Determine the (x, y) coordinate at the center of the cell enclosing the given text.  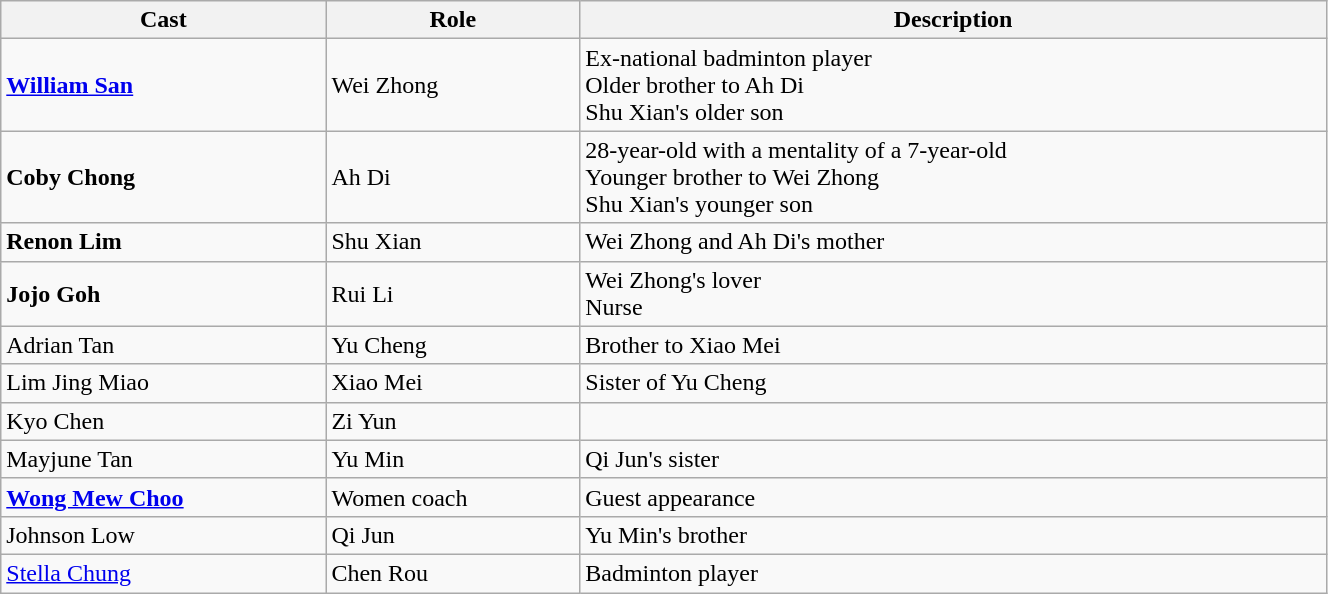
Chen Rou (453, 573)
Wei Zhong and Ah Di's mother (954, 242)
Coby Chong (164, 177)
Ex-national badminton playerOlder brother to Ah DiShu Xian's older son (954, 85)
Yu Cheng (453, 345)
Description (954, 20)
Mayjune Tan (164, 459)
Wong Mew Choo (164, 497)
Adrian Tan (164, 345)
Cast (164, 20)
Role (453, 20)
Wei Zhong (453, 85)
Qi Jun (453, 535)
Renon Lim (164, 242)
Wei Zhong's loverNurse (954, 294)
Badminton player (954, 573)
Johnson Low (164, 535)
Yu Min (453, 459)
Jojo Goh (164, 294)
Kyo Chen (164, 421)
28-year-old with a mentality of a 7-year-oldYounger brother to Wei ZhongShu Xian's younger son (954, 177)
Lim Jing Miao (164, 383)
Zi Yun (453, 421)
Qi Jun's sister (954, 459)
Xiao Mei (453, 383)
Guest appearance (954, 497)
Stella Chung (164, 573)
Shu Xian (453, 242)
Yu Min's brother (954, 535)
Women coach (453, 497)
William San (164, 85)
Rui Li (453, 294)
Sister of Yu Cheng (954, 383)
Ah Di (453, 177)
Brother to Xiao Mei (954, 345)
